Detect which cell encompasses the target text, then output its [x, y] center coordinate. 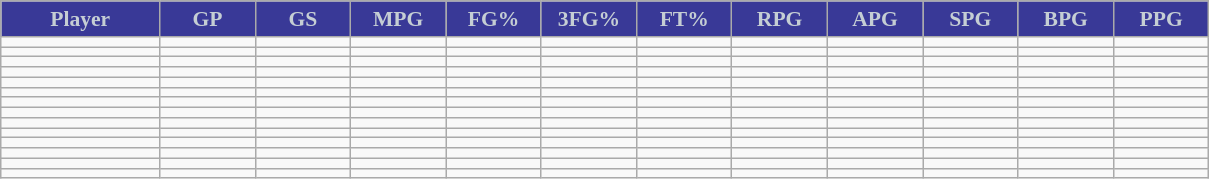
3FG% [588, 19]
RPG [780, 19]
GS [302, 19]
FG% [494, 19]
FT% [684, 19]
MPG [398, 19]
BPG [1066, 19]
Player [80, 19]
PPG [1161, 19]
APG [874, 19]
SPG [970, 19]
GP [208, 19]
